Scan for the cell matching the given text and deliver its (X, Y) coordinate at center. 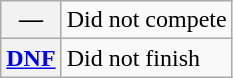
DNF (31, 58)
— (31, 20)
Did not finish (146, 58)
Did not compete (146, 20)
